Provide the [x, y] coordinate of the cell's center where the given text is located.  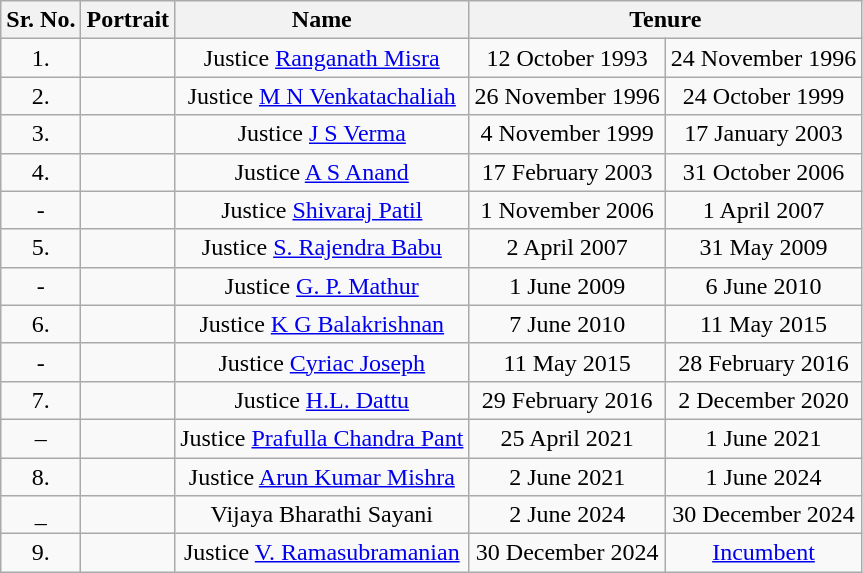
7. [41, 400]
Justice H.L. Dattu [322, 400]
Portrait [128, 20]
Justice Shivaraj Patil [322, 210]
6. [41, 324]
1. [41, 58]
1 June 2009 [567, 286]
2 June 2021 [567, 477]
25 April 2021 [567, 438]
1 November 2006 [567, 210]
17 February 2003 [567, 172]
3. [41, 134]
17 January 2003 [763, 134]
_ [41, 515]
2 June 2024 [567, 515]
Justice J S Verma [322, 134]
Justice Prafulla Chandra Pant [322, 438]
– [41, 438]
Justice S. Rajendra Babu [322, 248]
Justice Ranganath Misra [322, 58]
24 October 1999 [763, 96]
26 November 1996 [567, 96]
2 December 2020 [763, 400]
Sr. No. [41, 20]
Incumbent [763, 553]
Justice V. Ramasubramanian [322, 553]
Justice A S Anand [322, 172]
Tenure [666, 20]
9. [41, 553]
24 November 1996 [763, 58]
29 February 2016 [567, 400]
5. [41, 248]
31 October 2006 [763, 172]
12 October 1993 [567, 58]
31 May 2009 [763, 248]
Name [322, 20]
Justice Cyriac Joseph [322, 362]
4 November 1999 [567, 134]
8. [41, 477]
7 June 2010 [567, 324]
1 June 2024 [763, 477]
Justice G. P. Mathur [322, 286]
Justice M N Venkatachaliah [322, 96]
6 June 2010 [763, 286]
Justice Arun Kumar Mishra [322, 477]
28 February 2016 [763, 362]
2. [41, 96]
4. [41, 172]
Justice K G Balakrishnan [322, 324]
1 April 2007 [763, 210]
Vijaya Bharathi Sayani [322, 515]
2 April 2007 [567, 248]
1 June 2021 [763, 438]
